From the cell containing the given text, extract its center point as [X, Y] coordinate. 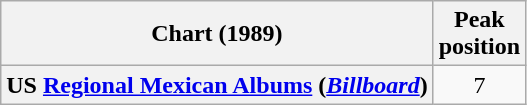
Peakposition [479, 34]
Chart (1989) [217, 34]
7 [479, 85]
US Regional Mexican Albums (Billboard) [217, 85]
